Pinpoint the cell where the given text exists, returning its [x, y] midpoint coordinate. 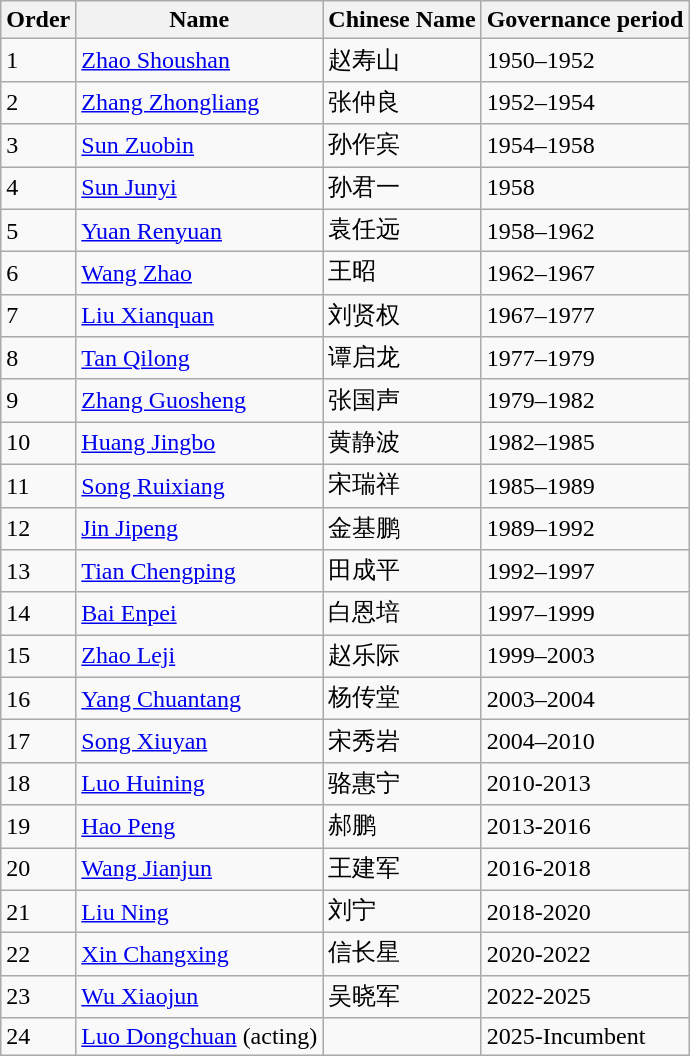
12 [38, 528]
Tian Chengping [200, 572]
田成平 [402, 572]
孙君一 [402, 188]
郝鹏 [402, 826]
Luo Dongchuan (acting) [200, 1037]
Hao Peng [200, 826]
Sun Junyi [200, 188]
15 [38, 656]
5 [38, 230]
王建军 [402, 870]
Song Xiuyan [200, 742]
Zhao Shoushan [200, 60]
Liu Ning [200, 912]
1958–1962 [585, 230]
刘宁 [402, 912]
8 [38, 358]
Luo Huining [200, 784]
23 [38, 996]
1962–1967 [585, 274]
Liu Xianquan [200, 316]
1997–1999 [585, 614]
金基鹏 [402, 528]
Tan Qilong [200, 358]
Song Ruixiang [200, 486]
袁任远 [402, 230]
王昭 [402, 274]
2022-2025 [585, 996]
刘贤权 [402, 316]
22 [38, 954]
24 [38, 1037]
Jin Jipeng [200, 528]
2010-2013 [585, 784]
1958 [585, 188]
1989–1992 [585, 528]
1954–1958 [585, 146]
14 [38, 614]
Sun Zuobin [200, 146]
1 [38, 60]
张仲良 [402, 102]
Name [200, 20]
吴晓军 [402, 996]
Xin Changxing [200, 954]
17 [38, 742]
18 [38, 784]
10 [38, 444]
Wang Jianjun [200, 870]
11 [38, 486]
孙作宾 [402, 146]
Wang Zhao [200, 274]
赵乐际 [402, 656]
1967–1977 [585, 316]
20 [38, 870]
6 [38, 274]
骆惠宁 [402, 784]
2013-2016 [585, 826]
2025-Incumbent [585, 1037]
1982–1985 [585, 444]
Governance period [585, 20]
3 [38, 146]
1950–1952 [585, 60]
宋秀岩 [402, 742]
21 [38, 912]
Wu Xiaojun [200, 996]
宋瑞祥 [402, 486]
19 [38, 826]
13 [38, 572]
白恩培 [402, 614]
Yuan Renyuan [200, 230]
黄静波 [402, 444]
1999–2003 [585, 656]
2004–2010 [585, 742]
4 [38, 188]
Zhang Zhongliang [200, 102]
赵寿山 [402, 60]
2 [38, 102]
2016-2018 [585, 870]
Zhao Leji [200, 656]
1977–1979 [585, 358]
1979–1982 [585, 400]
7 [38, 316]
Yang Chuantang [200, 698]
9 [38, 400]
1992–1997 [585, 572]
信长星 [402, 954]
2018-2020 [585, 912]
Order [38, 20]
杨传堂 [402, 698]
Bai Enpei [200, 614]
16 [38, 698]
1952–1954 [585, 102]
Zhang Guosheng [200, 400]
1985–1989 [585, 486]
Chinese Name [402, 20]
Huang Jingbo [200, 444]
2003–2004 [585, 698]
张国声 [402, 400]
谭启龙 [402, 358]
2020-2022 [585, 954]
